Find where the given text appears and provide that cell's center as (X, Y) coordinate. 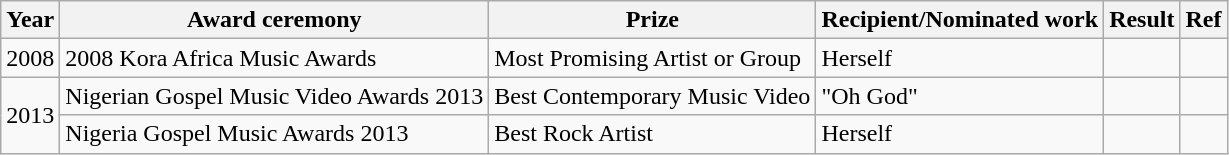
Result (1142, 20)
Nigeria Gospel Music Awards 2013 (274, 134)
Best Rock Artist (652, 134)
Best Contemporary Music Video (652, 96)
2008 Kora Africa Music Awards (274, 58)
Prize (652, 20)
Recipient/Nominated work (960, 20)
Nigerian Gospel Music Video Awards 2013 (274, 96)
Most Promising Artist or Group (652, 58)
2008 (30, 58)
2013 (30, 115)
Award ceremony (274, 20)
"Oh God" (960, 96)
Ref (1204, 20)
Year (30, 20)
